Determine the [X, Y] coordinate at the center of the cell enclosing the given text.  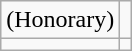
(Honorary) [60, 20]
